Pinpoint the cell where the given text exists, returning its [X, Y] midpoint coordinate. 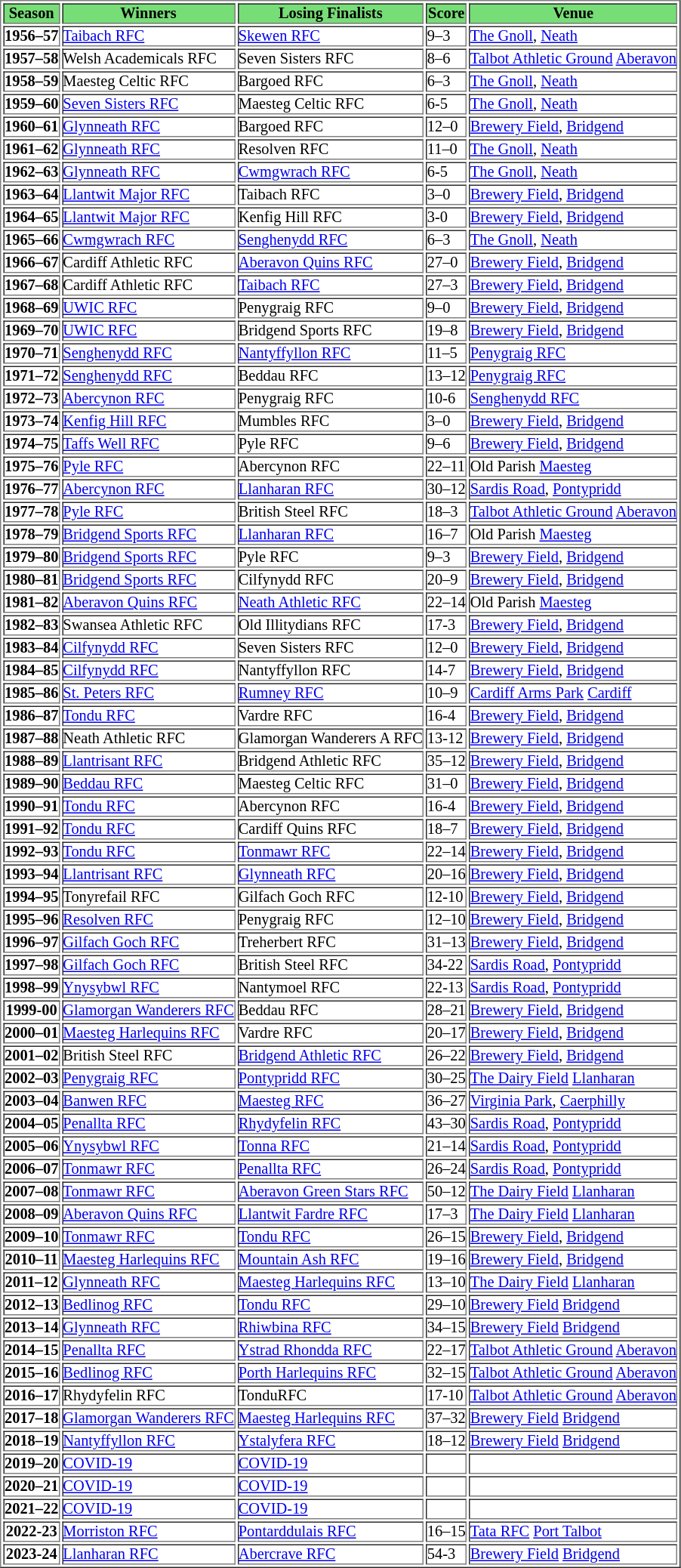
1974–75 [31, 444]
1985–86 [31, 693]
54-3 [446, 1554]
Treherbert RFC [331, 943]
Cardiff Arms Park Cardiff [573, 693]
1982–83 [31, 625]
2013–14 [31, 1328]
2022-23 [31, 1532]
TonduRFC [331, 1396]
2004–05 [31, 1124]
Tonna RFC [331, 1147]
1990–91 [31, 807]
Glamorgan Wanderers A RFC [331, 739]
Banwen RFC [148, 1101]
2019–20 [31, 1464]
16–15 [446, 1532]
2008–09 [31, 1215]
Morriston RFC [148, 1532]
2012–13 [31, 1305]
1994–95 [31, 897]
1966–67 [31, 263]
36–27 [446, 1101]
2014–15 [31, 1350]
2018–19 [31, 1441]
31–13 [446, 943]
1995–96 [31, 920]
1960–61 [31, 127]
9–0 [446, 308]
Old Illitydians RFC [331, 625]
1958–59 [31, 82]
1978–79 [31, 535]
Score [446, 14]
10-6 [446, 399]
13–10 [446, 1282]
Maesteg RFC [331, 1101]
Abercrave RFC [331, 1554]
1979–80 [31, 557]
1977–78 [31, 512]
34-22 [446, 965]
12-10 [446, 897]
Taffs Well RFC [148, 444]
8–6 [446, 59]
1984–85 [31, 671]
18–12 [446, 1441]
18–7 [446, 829]
1987–88 [31, 739]
1993–94 [31, 875]
2006–07 [31, 1169]
22-13 [446, 988]
1957–58 [31, 59]
16–7 [446, 535]
1972–73 [31, 399]
2017–18 [31, 1418]
Rumney RFC [331, 693]
Welsh Academicals RFC [148, 59]
1973–74 [31, 421]
Pontarddulais RFC [331, 1532]
37–32 [446, 1418]
1968–69 [31, 308]
26–15 [446, 1237]
10–9 [446, 693]
11–0 [446, 150]
13-12 [446, 739]
1963–64 [31, 195]
29–10 [446, 1305]
1976–77 [31, 489]
17-10 [446, 1396]
18–3 [446, 512]
26–24 [446, 1169]
2007–08 [31, 1192]
1986–87 [31, 716]
Ystalyfera RFC [331, 1441]
2001–02 [31, 1056]
2000–01 [31, 1033]
27–3 [446, 286]
1992–93 [31, 852]
Porth Harlequins RFC [331, 1373]
1996–97 [31, 943]
43–30 [446, 1124]
1965–66 [31, 240]
2009–10 [31, 1237]
22–11 [446, 467]
Season [31, 14]
11–5 [446, 353]
1983–84 [31, 648]
Cardiff Quins RFC [331, 829]
2016–17 [31, 1396]
1964–65 [31, 218]
Losing Finalists [331, 14]
2010–11 [31, 1260]
1959–60 [31, 104]
20–16 [446, 875]
Mountain Ash RFC [331, 1260]
30–25 [446, 1079]
35–12 [446, 761]
1961–62 [31, 150]
9–6 [446, 444]
1970–71 [31, 353]
17–3 [446, 1215]
St. Peters RFC [148, 693]
Virginia Park, Caerphilly [573, 1101]
1998–99 [31, 988]
Rhiwbina RFC [331, 1328]
32–15 [446, 1373]
Tata RFC Port Talbot [573, 1532]
1981–82 [31, 603]
28–21 [446, 1011]
Venue [573, 14]
Nantymoel RFC [331, 988]
20–9 [446, 580]
17-3 [446, 625]
31–0 [446, 784]
Mumbles RFC [331, 421]
2003–04 [31, 1101]
2011–12 [31, 1282]
19–8 [446, 331]
50–12 [446, 1192]
Tonyrefail RFC [148, 897]
2023-24 [31, 1554]
1988–89 [31, 761]
1975–76 [31, 467]
Skewen RFC [331, 36]
20–17 [446, 1033]
2015–16 [31, 1373]
2021–22 [31, 1509]
2002–03 [31, 1079]
34–15 [446, 1328]
22–17 [446, 1350]
Aberavon Green Stars RFC [331, 1192]
30–12 [446, 489]
27–0 [446, 263]
1962–63 [31, 172]
1980–81 [31, 580]
Llantwit Fardre RFC [331, 1215]
26–22 [446, 1056]
2020–21 [31, 1486]
14-7 [446, 671]
Winners [148, 14]
1969–70 [31, 331]
1997–98 [31, 965]
1999-00 [31, 1011]
19–16 [446, 1260]
Swansea Athletic RFC [148, 625]
12–10 [446, 920]
13–12 [446, 376]
2005–06 [31, 1147]
1967–68 [31, 286]
21–14 [446, 1147]
1991–92 [31, 829]
1956–57 [31, 36]
Pontypridd RFC [331, 1079]
1971–72 [31, 376]
Ystrad Rhondda RFC [331, 1350]
1989–90 [31, 784]
3-0 [446, 218]
